Scan for the cell matching the given text and deliver its [X, Y] coordinate at center. 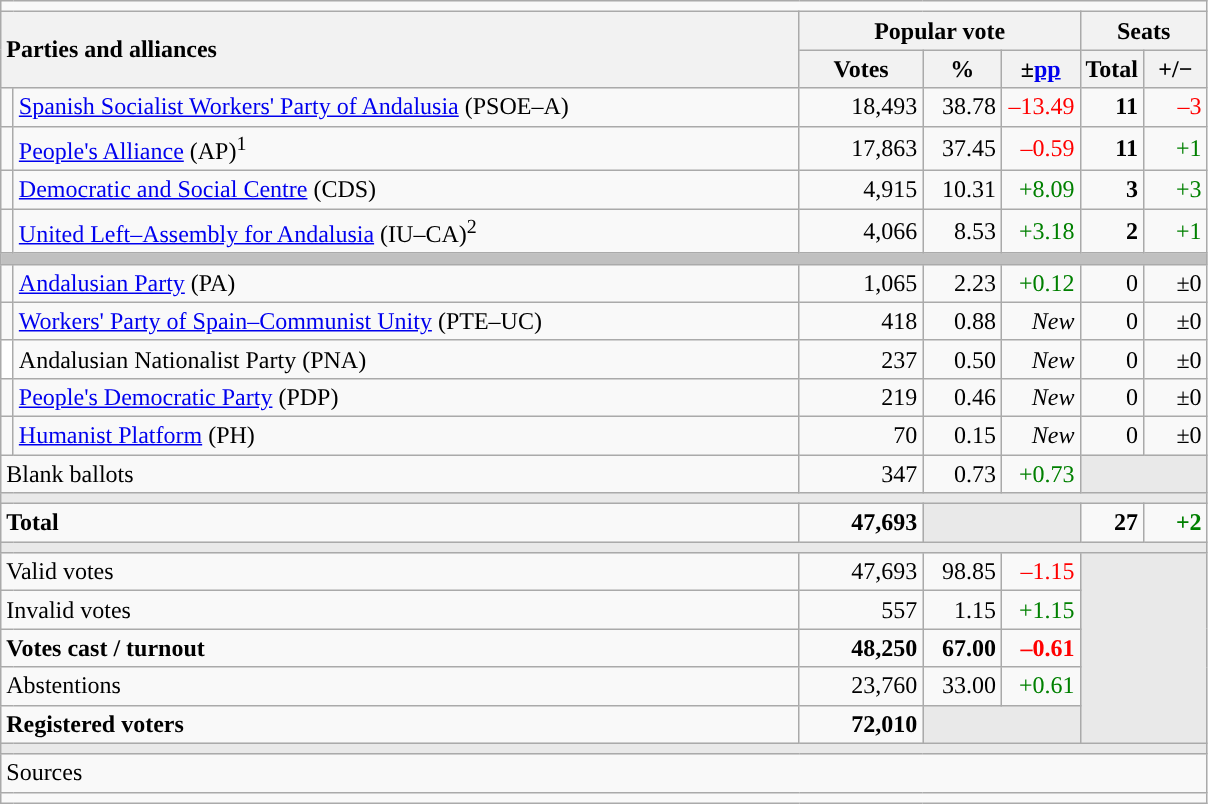
237 [861, 359]
+0.61 [1040, 686]
Sources [604, 773]
0.88 [962, 321]
Invalid votes [400, 610]
+/− [1176, 69]
10.31 [962, 190]
United Left–Assembly for Andalusia (IU–CA)2 [406, 232]
557 [861, 610]
People's Democratic Party (PDP) [406, 397]
4,915 [861, 190]
Blank ballots [400, 474]
1,065 [861, 283]
37.45 [962, 148]
8.53 [962, 232]
+2 [1176, 523]
+3.18 [1040, 232]
±pp [1040, 69]
Valid votes [400, 572]
0.73 [962, 474]
0.46 [962, 397]
+0.12 [1040, 283]
219 [861, 397]
3 [1112, 190]
418 [861, 321]
+8.09 [1040, 190]
2 [1112, 232]
% [962, 69]
23,760 [861, 686]
Humanist Platform (PH) [406, 435]
–0.59 [1040, 148]
0.50 [962, 359]
Andalusian Nationalist Party (PNA) [406, 359]
+0.73 [1040, 474]
Registered voters [400, 724]
Seats [1144, 31]
–0.61 [1040, 648]
2.23 [962, 283]
38.78 [962, 107]
33.00 [962, 686]
People's Alliance (AP)1 [406, 148]
Democratic and Social Centre (CDS) [406, 190]
Votes cast / turnout [400, 648]
Spanish Socialist Workers' Party of Andalusia (PSOE–A) [406, 107]
Andalusian Party (PA) [406, 283]
48,250 [861, 648]
–3 [1176, 107]
17,863 [861, 148]
1.15 [962, 610]
Parties and alliances [400, 50]
Abstentions [400, 686]
347 [861, 474]
98.85 [962, 572]
Popular vote [940, 31]
Workers' Party of Spain–Communist Unity (PTE–UC) [406, 321]
–1.15 [1040, 572]
–13.49 [1040, 107]
4,066 [861, 232]
72,010 [861, 724]
70 [861, 435]
18,493 [861, 107]
Votes [861, 69]
+3 [1176, 190]
0.15 [962, 435]
27 [1112, 523]
67.00 [962, 648]
+1.15 [1040, 610]
